From the cell containing the given text, extract its center point as (x, y) coordinate. 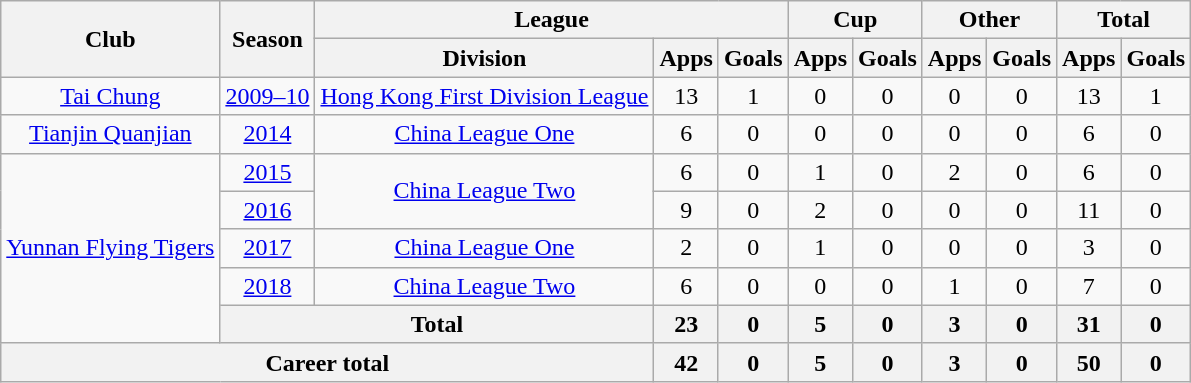
Tai Chung (110, 96)
Tianjin Quanjian (110, 134)
42 (686, 362)
50 (1089, 362)
Club (110, 39)
2009–10 (268, 96)
Hong Kong First Division League (484, 96)
2018 (268, 286)
31 (1089, 324)
League (552, 20)
Cup (855, 20)
2016 (268, 210)
Yunnan Flying Tigers (110, 248)
Career total (328, 362)
7 (1089, 286)
11 (1089, 210)
Season (268, 39)
Other (989, 20)
23 (686, 324)
9 (686, 210)
Division (484, 58)
2015 (268, 172)
2017 (268, 248)
2014 (268, 134)
